Search for the cell housing the specified text and yield its (x, y) center coordinate. 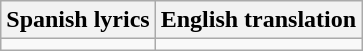
Spanish lyrics (78, 20)
English translation (258, 20)
